Output the [X, Y] coordinate of the center of the cell containing the given text.  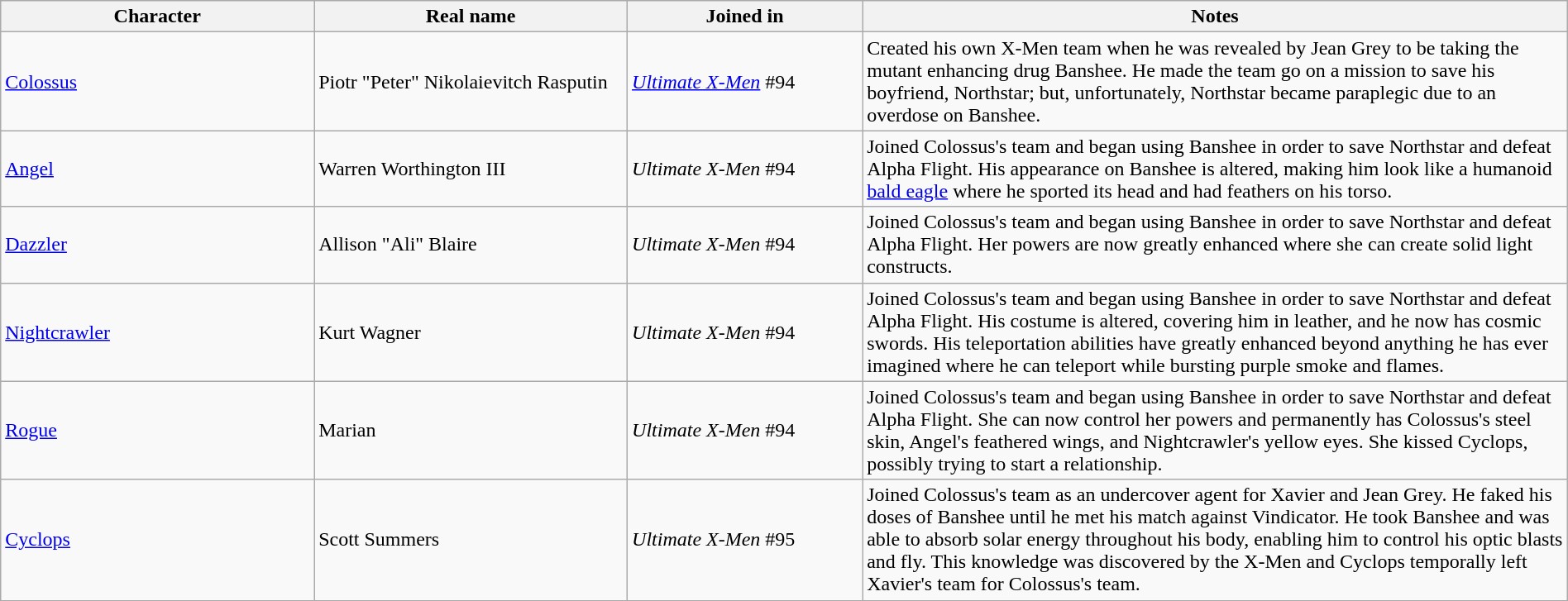
Colossus [157, 81]
Real name [471, 17]
Ultimate X-Men #95 [745, 540]
Character [157, 17]
Angel [157, 169]
Scott Summers [471, 540]
Warren Worthington III [471, 169]
Kurt Wagner [471, 332]
Allison "Ali" Blaire [471, 245]
Nightcrawler [157, 332]
Joined in [745, 17]
Rogue [157, 430]
Marian [471, 430]
Cyclops [157, 540]
Notes [1216, 17]
Dazzler [157, 245]
Piotr "Peter" Nikolaievitch Rasputin [471, 81]
